Determine the (x, y) coordinate at the center of the cell enclosing the given text.  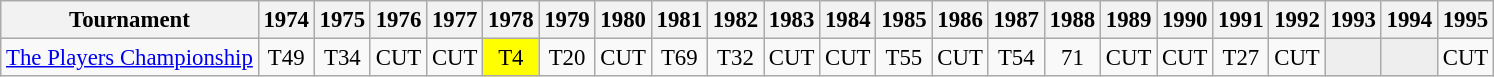
1985 (904, 20)
1990 (1185, 20)
T55 (904, 58)
T69 (679, 58)
1978 (511, 20)
1986 (960, 20)
T27 (1241, 58)
1982 (735, 20)
1976 (398, 20)
1983 (792, 20)
1992 (1297, 20)
T32 (735, 58)
1981 (679, 20)
1979 (567, 20)
1989 (1128, 20)
1995 (1465, 20)
1975 (342, 20)
T49 (286, 58)
1980 (623, 20)
The Players Championship (130, 58)
1984 (848, 20)
T54 (1016, 58)
Tournament (130, 20)
T34 (342, 58)
1994 (1409, 20)
T20 (567, 58)
1988 (1072, 20)
1974 (286, 20)
1987 (1016, 20)
1977 (455, 20)
1991 (1241, 20)
T4 (511, 58)
71 (1072, 58)
1993 (1353, 20)
